Search for the cell housing the specified text and yield its (X, Y) center coordinate. 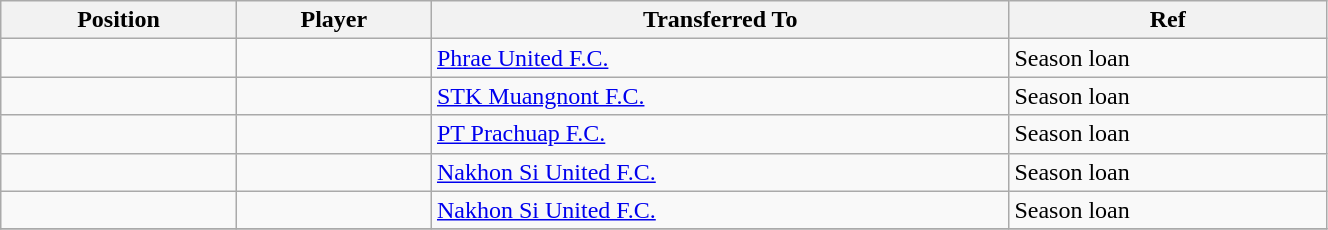
Position (119, 20)
PT Prachuap F.C. (720, 134)
STK Muangnont F.C. (720, 96)
Phrae United F.C. (720, 58)
Transferred To (720, 20)
Ref (1168, 20)
Player (334, 20)
